From the cell containing the given text, extract its center point as (X, Y) coordinate. 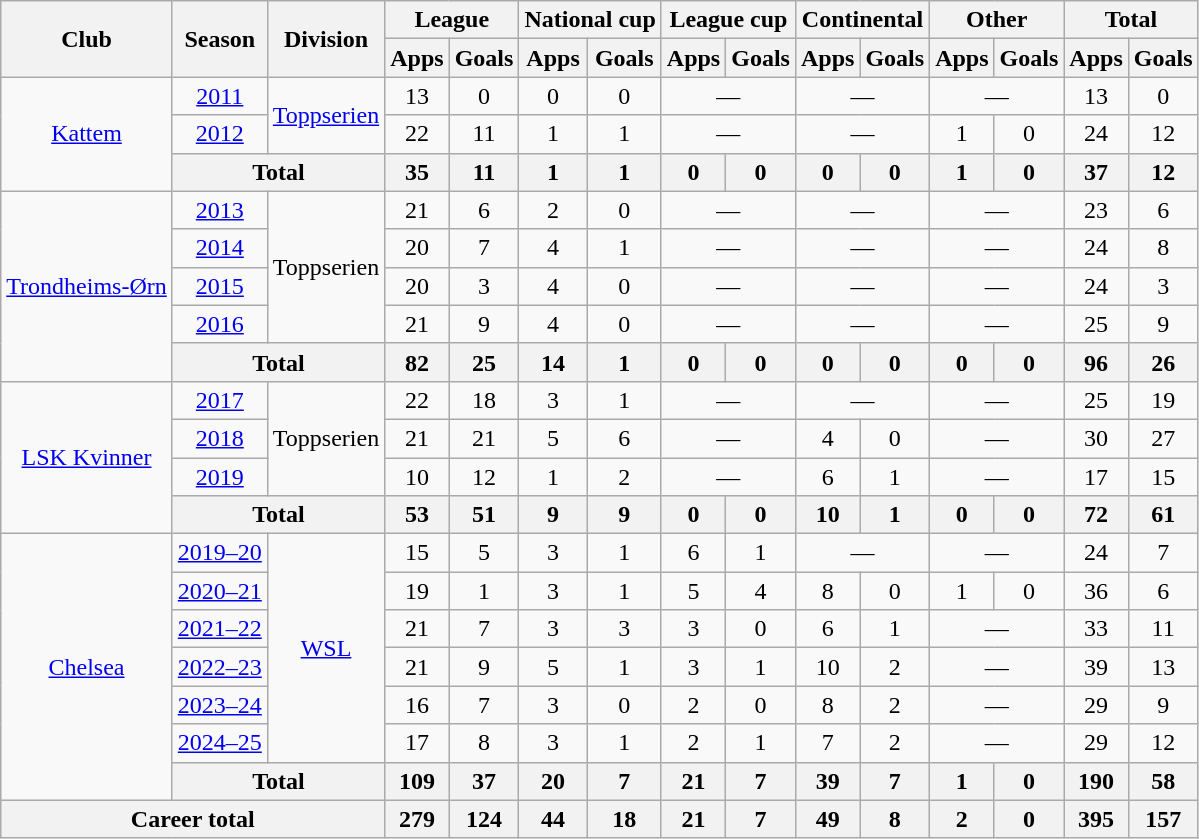
2014 (220, 248)
51 (484, 515)
2015 (220, 286)
33 (1096, 629)
35 (417, 172)
Career total (193, 819)
2016 (220, 324)
279 (417, 819)
157 (1163, 819)
58 (1163, 781)
96 (1096, 362)
109 (417, 781)
Division (326, 39)
2019 (220, 477)
44 (553, 819)
190 (1096, 781)
395 (1096, 819)
2017 (220, 400)
2023–24 (220, 705)
26 (1163, 362)
Continental (862, 20)
53 (417, 515)
16 (417, 705)
WSL (326, 648)
36 (1096, 591)
2024–25 (220, 743)
2022–23 (220, 667)
2011 (220, 96)
61 (1163, 515)
124 (484, 819)
2013 (220, 210)
72 (1096, 515)
23 (1096, 210)
2020–21 (220, 591)
National cup (590, 20)
LSK Kvinner (87, 457)
Chelsea (87, 667)
League (452, 20)
2019–20 (220, 553)
2021–22 (220, 629)
Kattem (87, 134)
Trondheims-Ørn (87, 286)
27 (1163, 438)
14 (553, 362)
49 (827, 819)
Season (220, 39)
82 (417, 362)
30 (1096, 438)
League cup (728, 20)
Other (997, 20)
2018 (220, 438)
Club (87, 39)
2012 (220, 134)
